For the text-containing cell, return its midpoint in [X, Y] coordinate format. 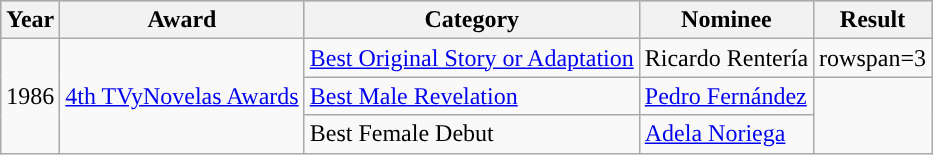
Award [182, 20]
Nominee [726, 20]
Year [30, 20]
Adela Noriega [726, 134]
Best Original Story or Adaptation [472, 58]
Result [873, 20]
1986 [30, 96]
Ricardo Rentería [726, 58]
4th TVyNovelas Awards [182, 96]
Best Male Revelation [472, 96]
rowspan=3 [873, 58]
Pedro Fernández [726, 96]
Category [472, 20]
Best Female Debut [472, 134]
